For the text-containing cell, return its midpoint in (x, y) coordinate format. 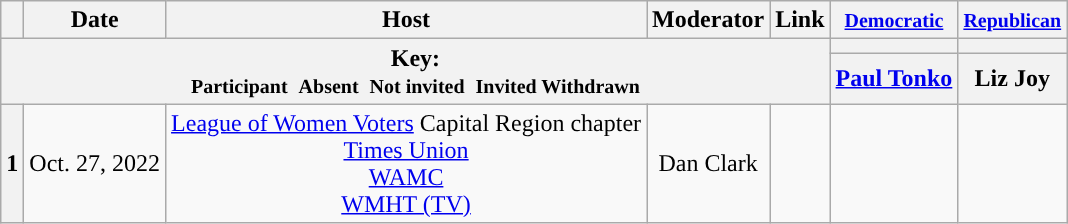
Democratic (894, 20)
Key: Participant Absent Not invited Invited Withdrawn (416, 72)
Dan Clark (708, 164)
1 (12, 164)
Date (95, 20)
Liz Joy (1012, 78)
Moderator (708, 20)
Oct. 27, 2022 (95, 164)
Paul Tonko (894, 78)
Host (406, 20)
Republican (1012, 20)
League of Women Voters Capital Region chapterTimes UnionWAMCWMHT (TV) (406, 164)
Link (800, 20)
